Capture the cell that displays the provided text and extract its [X, Y] central coordinate. 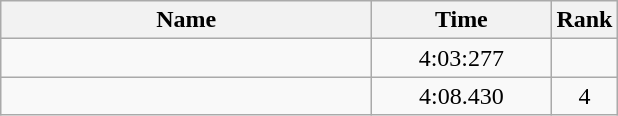
Name [186, 20]
4:03:277 [462, 58]
Rank [584, 20]
4:08.430 [462, 96]
Time [462, 20]
4 [584, 96]
